Extract the (X, Y) coordinate from the center of the cell holding the provided text.  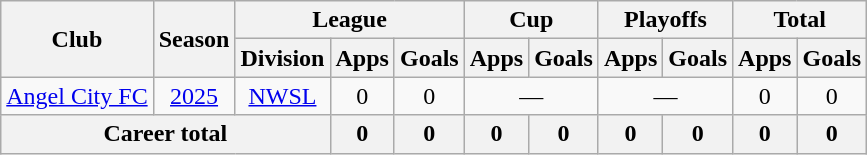
2025 (194, 96)
NWSL (282, 96)
Total (800, 20)
League (350, 20)
Playoffs (665, 20)
Season (194, 39)
Cup (531, 20)
Division (282, 58)
Career total (166, 134)
Angel City FC (77, 96)
Club (77, 39)
